Provide the [x, y] coordinate of the cell's center where the given text is located.  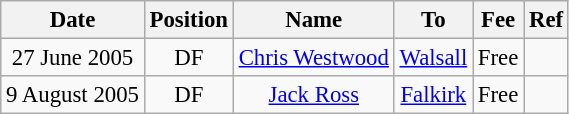
27 June 2005 [73, 58]
Chris Westwood [314, 58]
Date [73, 20]
9 August 2005 [73, 95]
Walsall [433, 58]
Ref [546, 20]
To [433, 20]
Falkirk [433, 95]
Name [314, 20]
Position [188, 20]
Jack Ross [314, 95]
Fee [498, 20]
